Search for the cell housing the specified text and yield its (X, Y) center coordinate. 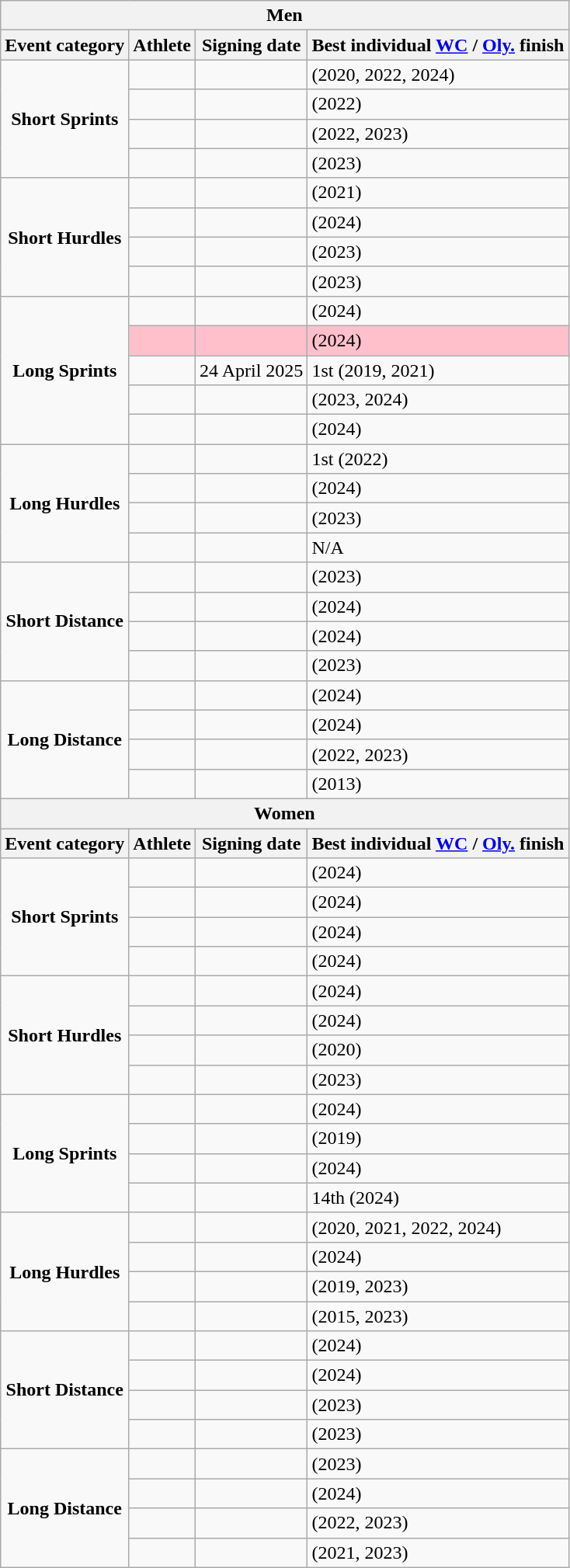
1st (2022) (438, 459)
N/A (438, 548)
(2019) (438, 1139)
24 April 2025 (251, 370)
14th (2024) (438, 1198)
(2013) (438, 784)
(2023, 2024) (438, 400)
Men (284, 16)
(2019, 2023) (438, 1286)
(2022) (438, 104)
Women (284, 813)
(2021, 2023) (438, 1552)
(2020, 2022, 2024) (438, 75)
(2020, 2021, 2022, 2024) (438, 1227)
(2021) (438, 193)
1st (2019, 2021) (438, 370)
(2020) (438, 1050)
(2015, 2023) (438, 1316)
